Find where the given text appears and provide that cell's center as [x, y] coordinate. 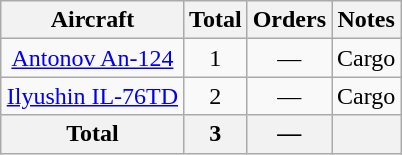
1 [216, 58]
Antonov An-124 [92, 58]
Ilyushin IL-76TD [92, 96]
Notes [366, 20]
Aircraft [92, 20]
3 [216, 134]
2 [216, 96]
Orders [289, 20]
